From the cell containing the given text, extract its center point as [x, y] coordinate. 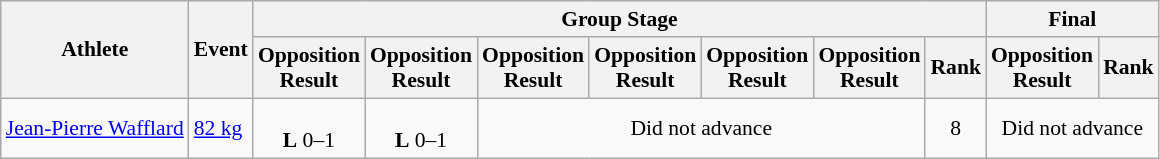
Event [221, 50]
8 [956, 128]
Jean-Pierre Wafflard [95, 128]
82 kg [221, 128]
Group Stage [620, 19]
Final [1072, 19]
Athlete [95, 50]
